Extract the (X, Y) coordinate from the center of the cell holding the provided text.  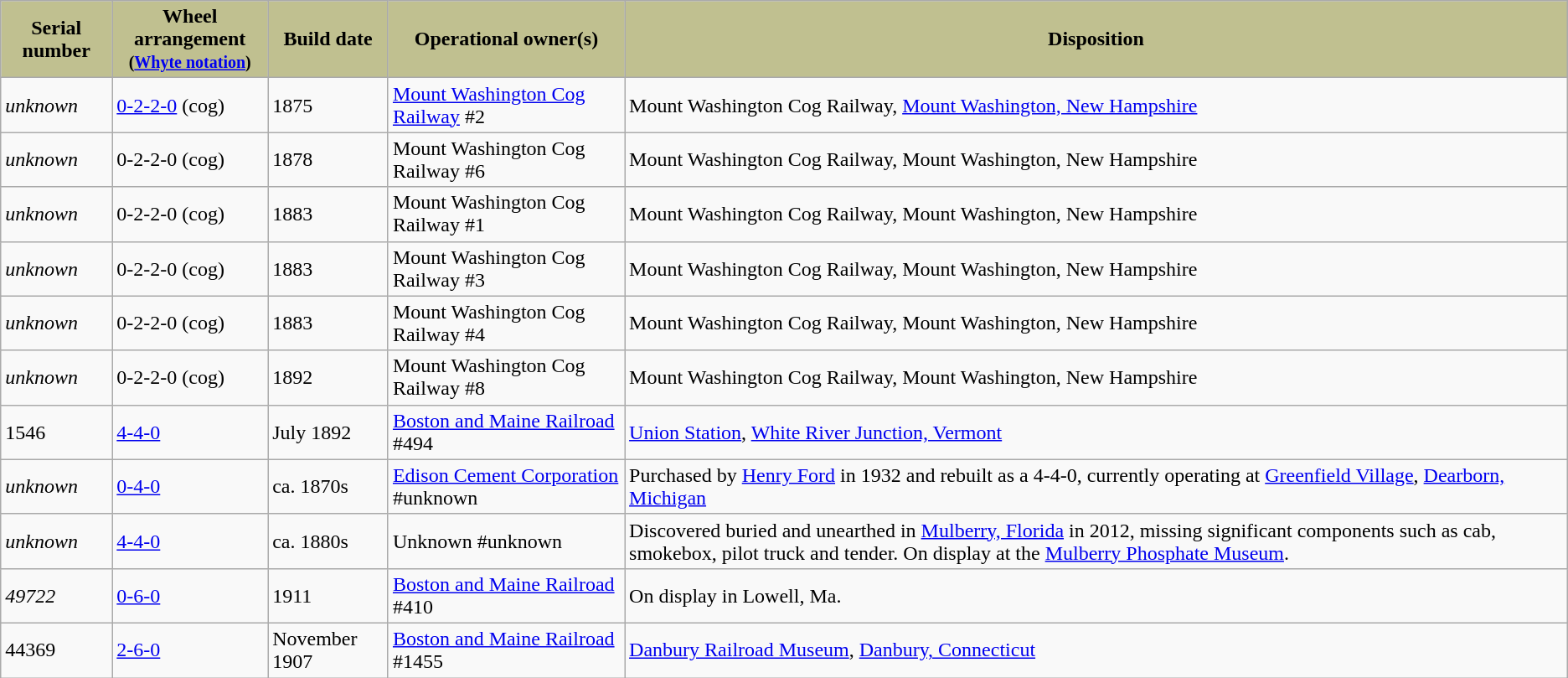
Boston and Maine Railroad #494 (506, 432)
Danbury Railroad Museum, Danbury, Connecticut (1096, 650)
Purchased by Henry Ford in 1932 and rebuilt as a 4-4-0, currently operating at Greenfield Village, Dearborn, Michigan (1096, 486)
Union Station, White River Junction, Vermont (1096, 432)
1875 (328, 106)
Build date (328, 39)
July 1892 (328, 432)
49722 (57, 595)
1546 (57, 432)
ca. 1880s (328, 541)
Mount Washington Cog Railway #1 (506, 215)
2-6-0 (190, 650)
Boston and Maine Railroad #1455 (506, 650)
1911 (328, 595)
Boston and Maine Railroad #410 (506, 595)
Mount Washington Cog Railway #8 (506, 377)
Unknown #unknown (506, 541)
Edison Cement Corporation #unknown (506, 486)
1892 (328, 377)
44369 (57, 650)
Mount Washington Cog Railway #4 (506, 323)
Wheel arrangement(Whyte notation) (190, 39)
On display in Lowell, Ma. (1096, 595)
0-6-0 (190, 595)
Mount Washington Cog Railway #2 (506, 106)
Serial number (57, 39)
ca. 1870s (328, 486)
Mount Washington Cog Railway #3 (506, 268)
Mount Washington Cog Railway #6 (506, 159)
Disposition (1096, 39)
0-4-0 (190, 486)
1878 (328, 159)
November 1907 (328, 650)
Operational owner(s) (506, 39)
